Scan for the cell matching the given text and deliver its (X, Y) coordinate at center. 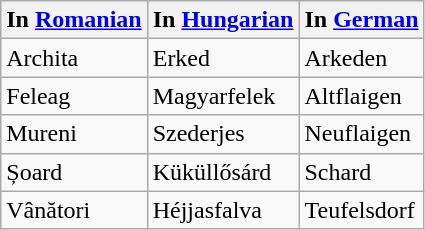
Küküllősárd (223, 172)
Altflaigen (362, 96)
Héjjasfalva (223, 210)
Șoard (74, 172)
In Romanian (74, 20)
Archita (74, 58)
Mureni (74, 134)
In Hungarian (223, 20)
Vânători (74, 210)
In German (362, 20)
Schard (362, 172)
Szederjes (223, 134)
Teufelsdorf (362, 210)
Neuflaigen (362, 134)
Magyarfelek (223, 96)
Feleag (74, 96)
Erked (223, 58)
Arkeden (362, 58)
